From the cell containing the given text, extract its center point as (x, y) coordinate. 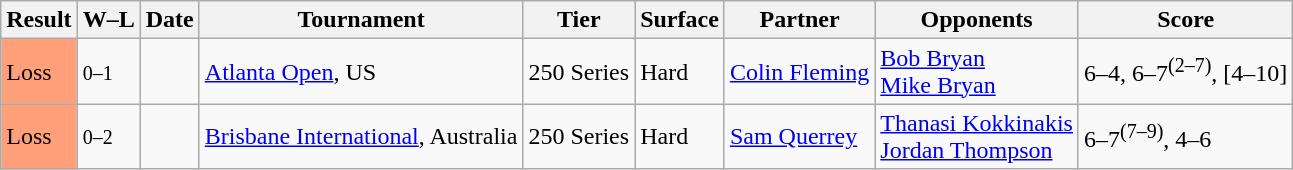
W–L (108, 20)
Thanasi Kokkinakis Jordan Thompson (977, 136)
Sam Querrey (799, 136)
Surface (680, 20)
Opponents (977, 20)
Bob Bryan Mike Bryan (977, 72)
Result (39, 20)
Date (170, 20)
Tier (579, 20)
Tournament (361, 20)
Atlanta Open, US (361, 72)
Partner (799, 20)
6–7(7–9), 4–6 (1185, 136)
6–4, 6–7(2–7), [4–10] (1185, 72)
0–2 (108, 136)
0–1 (108, 72)
Score (1185, 20)
Brisbane International, Australia (361, 136)
Colin Fleming (799, 72)
